Detect which cell encompasses the target text, then output its (X, Y) center coordinate. 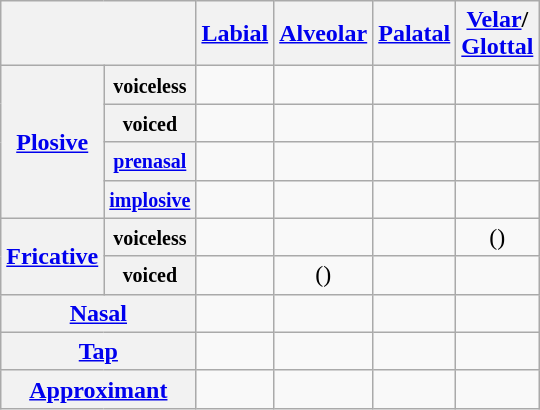
Labial (235, 34)
Velar/Glottal (498, 34)
Nasal (98, 313)
Tap (98, 351)
Fricative (52, 256)
Plosive (52, 142)
prenasal (150, 161)
Alveolar (324, 34)
Palatal (414, 34)
Approximant (98, 389)
implosive (150, 199)
